Return (X, Y) of the center of cell containing provided text 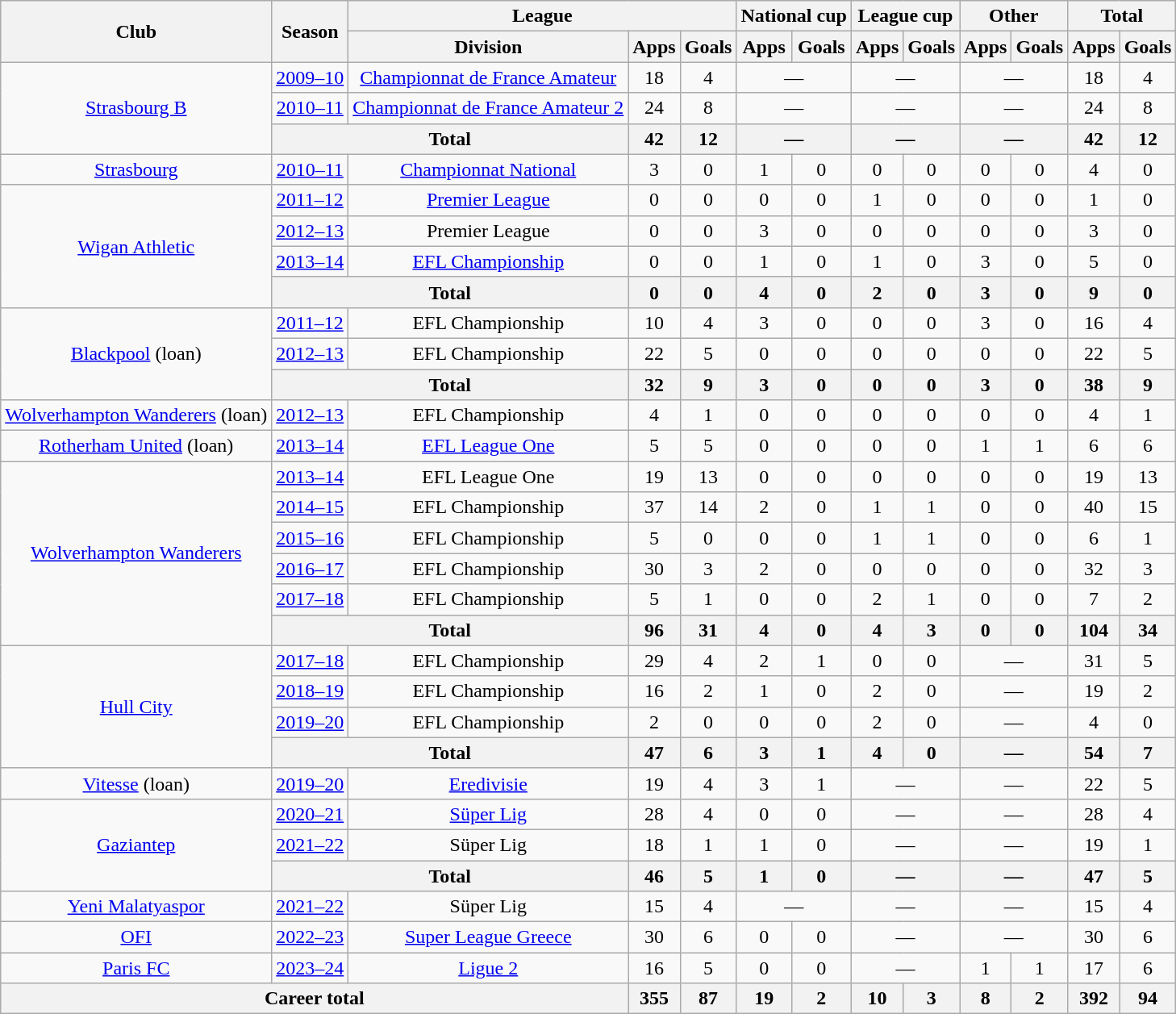
Club (136, 31)
Hull City (136, 707)
29 (654, 661)
Super League Greece (489, 937)
Strasbourg (136, 169)
Vitesse (loan) (136, 783)
Yeni Malatyaspor (136, 907)
38 (1094, 385)
Division (489, 47)
46 (654, 875)
Championnat de France Amateur (489, 77)
Strasbourg B (136, 108)
54 (1094, 753)
34 (1148, 630)
Season (310, 31)
2015–16 (310, 538)
2022–23 (310, 937)
OFI (136, 937)
Ligue 2 (489, 968)
87 (708, 999)
Paris FC (136, 968)
2018–19 (310, 691)
2014–15 (310, 507)
2009–10 (310, 77)
104 (1094, 630)
Wolverhampton Wanderers (136, 553)
2023–24 (310, 968)
Championnat de France Amateur 2 (489, 108)
392 (1094, 999)
National cup (794, 16)
Wolverhampton Wanderers (loan) (136, 415)
Career total (315, 999)
17 (1094, 968)
14 (708, 507)
Eredivisie (489, 783)
Wigan Athletic (136, 246)
2016–17 (310, 569)
40 (1094, 507)
Other (1014, 16)
League cup (905, 16)
Gaziantep (136, 845)
37 (654, 507)
96 (654, 630)
Blackpool (loan) (136, 353)
League (542, 16)
94 (1148, 999)
Rotherham United (loan) (136, 446)
Championnat National (489, 169)
2020–21 (310, 814)
355 (654, 999)
